Find where the given text appears and provide that cell's center as [X, Y] coordinate. 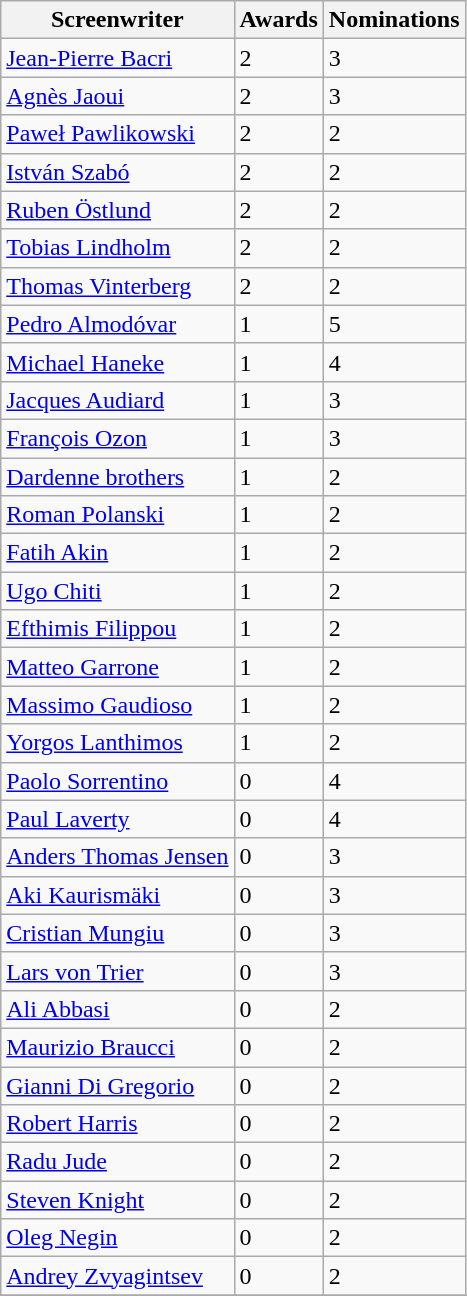
Tobias Lindholm [118, 248]
Radu Jude [118, 1162]
Andrey Zvyagintsev [118, 1276]
Matteo Garrone [118, 667]
Dardenne brothers [118, 477]
Paweł Pawlikowski [118, 134]
Paul Laverty [118, 819]
Efthimis Filippou [118, 629]
Robert Harris [118, 1124]
Jacques Audiard [118, 400]
Gianni Di Gregorio [118, 1085]
Fatih Akin [118, 553]
Yorgos Lanthimos [118, 743]
Aki Kaurismäki [118, 895]
Maurizio Braucci [118, 1047]
Massimo Gaudioso [118, 705]
Anders Thomas Jensen [118, 857]
Awards [278, 20]
Oleg Negin [118, 1238]
Thomas Vinterberg [118, 286]
Jean-Pierre Bacri [118, 58]
Nominations [394, 20]
Paolo Sorrentino [118, 781]
Steven Knight [118, 1200]
5 [394, 324]
Pedro Almodóvar [118, 324]
Ruben Östlund [118, 210]
Screenwriter [118, 20]
Lars von Trier [118, 971]
Cristian Mungiu [118, 933]
François Ozon [118, 438]
István Szabó [118, 172]
Michael Haneke [118, 362]
Ugo Chiti [118, 591]
Ali Abbasi [118, 1009]
Roman Polanski [118, 515]
Agnès Jaoui [118, 96]
